Capture the cell that displays the provided text and extract its (x, y) central coordinate. 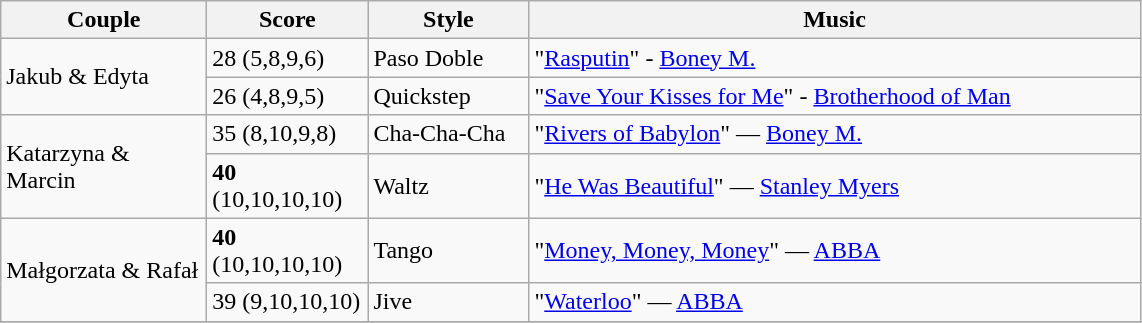
Paso Doble (448, 58)
"Money, Money, Money" — ABBA (834, 250)
Couple (104, 20)
"He Was Beautiful" — Stanley Myers (834, 186)
Tango (448, 250)
26 (4,8,9,5) (288, 96)
"Rasputin" - Boney M. (834, 58)
"Waterloo" — ABBA (834, 302)
"Save Your Kisses for Me" - Brotherhood of Man (834, 96)
Style (448, 20)
Music (834, 20)
Waltz (448, 186)
Małgorzata & Rafał (104, 270)
Score (288, 20)
"Rivers of Babylon" — Boney M. (834, 134)
Jakub & Edyta (104, 77)
Jive (448, 302)
28 (5,8,9,6) (288, 58)
Quickstep (448, 96)
Cha-Cha-Cha (448, 134)
Katarzyna & Marcin (104, 166)
35 (8,10,9,8) (288, 134)
39 (9,10,10,10) (288, 302)
